For the text-containing cell, return its midpoint in (X, Y) coordinate format. 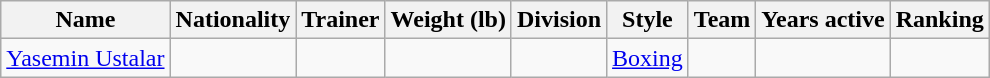
Nationality (233, 20)
Boxing (648, 58)
Name (86, 20)
Years active (823, 20)
Weight (lb) (448, 20)
Yasemin Ustalar (86, 58)
Trainer (340, 20)
Style (648, 20)
Ranking (940, 20)
Division (558, 20)
Team (722, 20)
